Identify which cell holds the provided text, then report its (x, y) central coordinate. 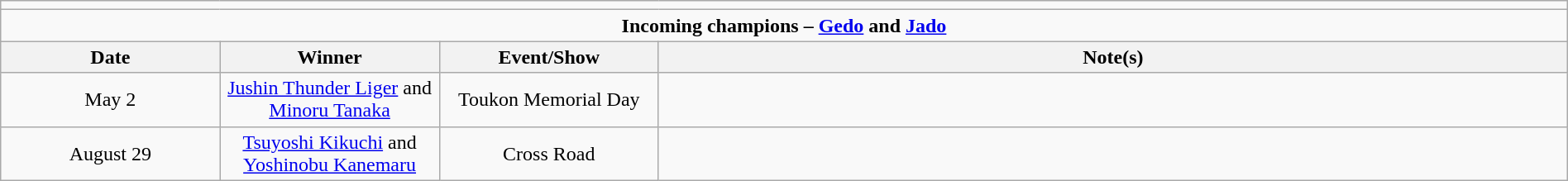
Jushin Thunder Liger and Minoru Tanaka (329, 99)
Winner (329, 57)
Note(s) (1113, 57)
August 29 (111, 154)
May 2 (111, 99)
Incoming champions – Gedo and Jado (784, 26)
Tsuyoshi Kikuchi and Yoshinobu Kanemaru (329, 154)
Cross Road (549, 154)
Date (111, 57)
Toukon Memorial Day (549, 99)
Event/Show (549, 57)
